Search for the cell housing the specified text and yield its (x, y) center coordinate. 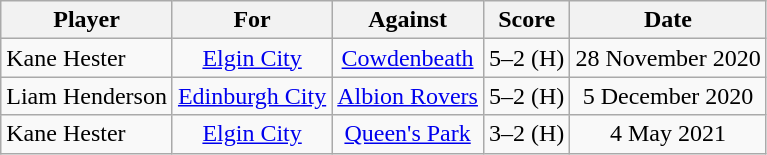
Liam Henderson (87, 96)
28 November 2020 (668, 58)
Against (408, 20)
For (252, 20)
Date (668, 20)
Score (526, 20)
3–2 (H) (526, 134)
Player (87, 20)
Edinburgh City (252, 96)
5 December 2020 (668, 96)
Albion Rovers (408, 96)
4 May 2021 (668, 134)
Queen's Park (408, 134)
Cowdenbeath (408, 58)
